Provide the (X, Y) coordinate of the cell's center where the given text is located.  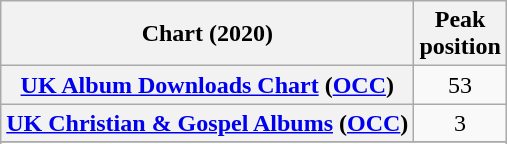
Peakposition (460, 34)
UK Christian & Gospel Albums (OCC) (208, 123)
3 (460, 123)
UK Album Downloads Chart (OCC) (208, 85)
Chart (2020) (208, 34)
53 (460, 85)
